Return [X, Y] of the center of cell containing provided text 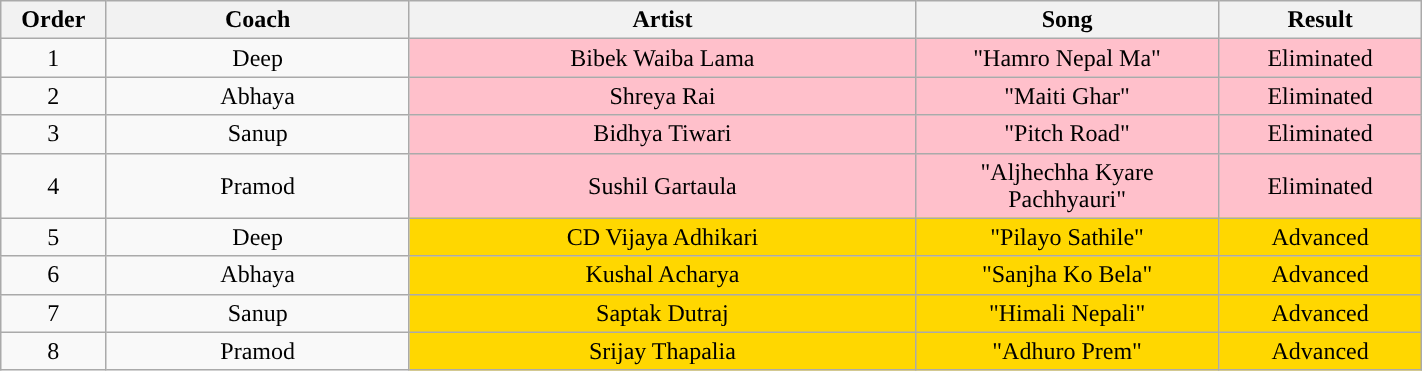
Coach [258, 20]
Sushil Gartaula [662, 186]
Srijay Thapalia [662, 351]
"Himali Nepali" [1067, 313]
1 [54, 58]
5 [54, 237]
Shreya Rai [662, 96]
Order [54, 20]
7 [54, 313]
CD Vijaya Adhikari [662, 237]
"Hamro Nepal Ma" [1067, 58]
8 [54, 351]
"Pilayo Sathile" [1067, 237]
"Aljhechha Kyare Pachhyauri" [1067, 186]
Kushal Acharya [662, 275]
"Sanjha Ko Bela" [1067, 275]
4 [54, 186]
Bibek Waiba Lama [662, 58]
Saptak Dutraj [662, 313]
Song [1067, 20]
2 [54, 96]
6 [54, 275]
Result [1320, 20]
Artist [662, 20]
Bidhya Tiwari [662, 134]
"Pitch Road" [1067, 134]
"Maiti Ghar" [1067, 96]
"Adhuro Prem" [1067, 351]
3 [54, 134]
